Identify which cell holds the provided text, then report its (X, Y) central coordinate. 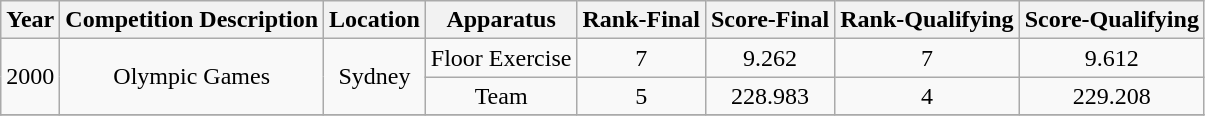
5 (641, 96)
9.612 (1112, 58)
Year (30, 20)
2000 (30, 77)
Floor Exercise (501, 58)
9.262 (770, 58)
Team (501, 96)
Rank-Qualifying (927, 20)
Olympic Games (192, 77)
4 (927, 96)
Competition Description (192, 20)
Rank-Final (641, 20)
229.208 (1112, 96)
Sydney (375, 77)
Location (375, 20)
Score-Qualifying (1112, 20)
Apparatus (501, 20)
Score-Final (770, 20)
228.983 (770, 96)
